Determine the [X, Y] coordinate at the center of the cell enclosing the given text.  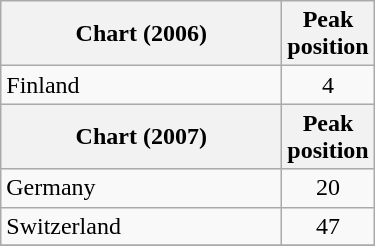
Germany [142, 188]
Chart (2007) [142, 136]
Switzerland [142, 226]
Finland [142, 85]
Chart (2006) [142, 34]
47 [328, 226]
20 [328, 188]
4 [328, 85]
